Determine the [X, Y] coordinate at the center of the cell enclosing the given text.  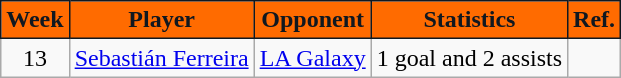
Week [35, 20]
Sebastián Ferreira [162, 58]
Opponent [312, 20]
LA Galaxy [312, 58]
Statistics [469, 20]
Player [162, 20]
Ref. [594, 20]
13 [35, 58]
1 goal and 2 assists [469, 58]
